Extract the (x, y) coordinate from the center of the cell holding the provided text.  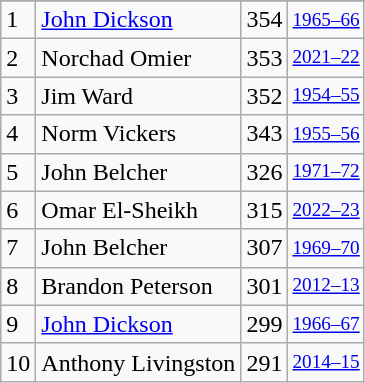
353 (264, 58)
Jim Ward (138, 96)
315 (264, 210)
2 (18, 58)
354 (264, 20)
301 (264, 286)
1955–56 (326, 134)
291 (264, 362)
9 (18, 324)
1971–72 (326, 172)
352 (264, 96)
3 (18, 96)
Omar El-Sheikh (138, 210)
4 (18, 134)
2012–13 (326, 286)
326 (264, 172)
Norchad Omier (138, 58)
Brandon Peterson (138, 286)
2014–15 (326, 362)
1954–55 (326, 96)
2022–23 (326, 210)
7 (18, 248)
Norm Vickers (138, 134)
5 (18, 172)
307 (264, 248)
Anthony Livingston (138, 362)
1 (18, 20)
299 (264, 324)
1966–67 (326, 324)
1965–66 (326, 20)
6 (18, 210)
2021–22 (326, 58)
1969–70 (326, 248)
8 (18, 286)
10 (18, 362)
343 (264, 134)
